Find where the given text appears and provide that cell's center as [X, Y] coordinate. 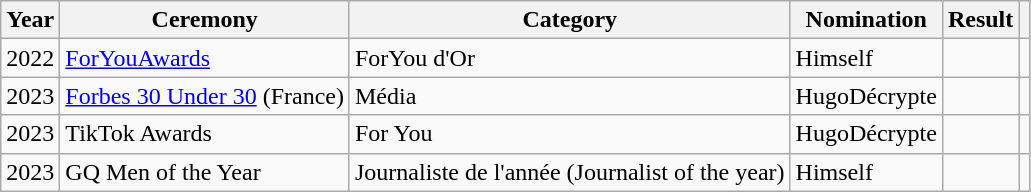
For You [570, 134]
GQ Men of the Year [205, 172]
ForYouAwards [205, 58]
ForYou d'Or [570, 58]
Ceremony [205, 20]
Forbes 30 Under 30 (France) [205, 96]
Média [570, 96]
Journaliste de l'année (Journalist of the year) [570, 172]
Result [980, 20]
Year [30, 20]
TikTok Awards [205, 134]
2022 [30, 58]
Category [570, 20]
Nomination [866, 20]
